Detect which cell encompasses the target text, then output its (X, Y) center coordinate. 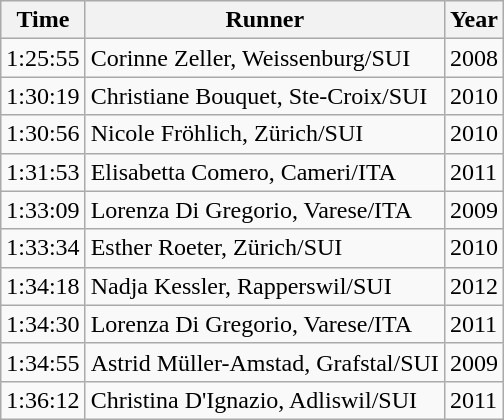
1:34:30 (43, 324)
Astrid Müller-Amstad, Grafstal/SUI (264, 362)
Year (474, 20)
Nicole Fröhlich, Zürich/SUI (264, 134)
Runner (264, 20)
Esther Roeter, Zürich/SUI (264, 248)
Christina D'Ignazio, Adliswil/SUI (264, 400)
1:25:55 (43, 58)
Time (43, 20)
1:30:56 (43, 134)
1:34:18 (43, 286)
1:31:53 (43, 172)
1:33:09 (43, 210)
2012 (474, 286)
2008 (474, 58)
1:36:12 (43, 400)
Christiane Bouquet, Ste-Croix/SUI (264, 96)
Elisabetta Comero, Cameri/ITA (264, 172)
Nadja Kessler, Rapperswil/SUI (264, 286)
1:34:55 (43, 362)
1:33:34 (43, 248)
Corinne Zeller, Weissenburg/SUI (264, 58)
1:30:19 (43, 96)
